Determine the [x, y] coordinate at the center of the cell enclosing the given text.  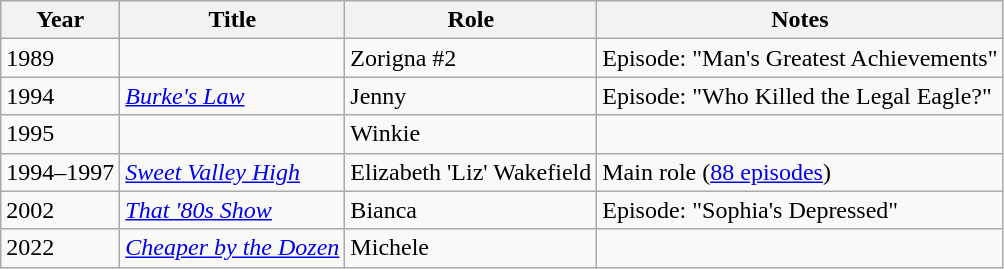
1994–1997 [60, 172]
Episode: "Man's Greatest Achievements" [800, 58]
Jenny [471, 96]
2022 [60, 248]
1989 [60, 58]
Role [471, 20]
Winkie [471, 134]
Zorigna #2 [471, 58]
Burke's Law [232, 96]
Main role (88 episodes) [800, 172]
2002 [60, 210]
Cheaper by the Dozen [232, 248]
Michele [471, 248]
1995 [60, 134]
Year [60, 20]
1994 [60, 96]
Episode: "Sophia's Depressed" [800, 210]
That '80s Show [232, 210]
Notes [800, 20]
Sweet Valley High [232, 172]
Episode: "Who Killed the Legal Eagle?" [800, 96]
Bianca [471, 210]
Title [232, 20]
Elizabeth 'Liz' Wakefield [471, 172]
